Extract the (X, Y) coordinate from the center of the cell holding the provided text.  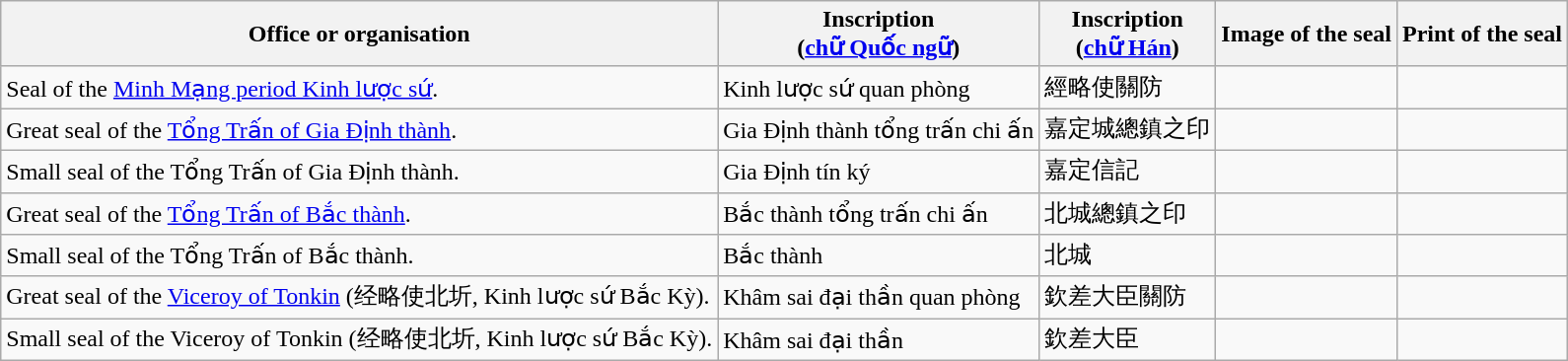
Office or organisation (359, 34)
北城總鎮之印 (1128, 213)
Khâm sai đại thần (879, 339)
Print of the seal (1481, 34)
北城 (1128, 256)
嘉定信記 (1128, 172)
Khâm sai đại thần quan phòng (879, 298)
Great seal of the Tổng Trấn of Gia Định thành. (359, 130)
經略使關防 (1128, 87)
Inscription(chữ Quốc ngữ) (879, 34)
Image of the seal (1307, 34)
Great seal of the Viceroy of Tonkin (经略使北圻, Kinh lược sứ Bắc Kỳ). (359, 298)
Gia Định thành tổng trấn chi ấn (879, 130)
Bắc thành tổng trấn chi ấn (879, 213)
Inscription(chữ Hán) (1128, 34)
欽差大臣關防 (1128, 298)
Small seal of the Tổng Trấn of Bắc thành. (359, 256)
Small seal of the Tổng Trấn of Gia Định thành. (359, 172)
Kinh lược sứ quan phòng (879, 87)
Bắc thành (879, 256)
Gia Định tín ký (879, 172)
欽差大臣 (1128, 339)
Seal of the Minh Mạng period Kinh lược sứ. (359, 87)
Small seal of the Viceroy of Tonkin (经略使北圻, Kinh lược sứ Bắc Kỳ). (359, 339)
Great seal of the Tổng Trấn of Bắc thành. (359, 213)
嘉定城總鎮之印 (1128, 130)
